From the cell containing the given text, extract its center point as (x, y) coordinate. 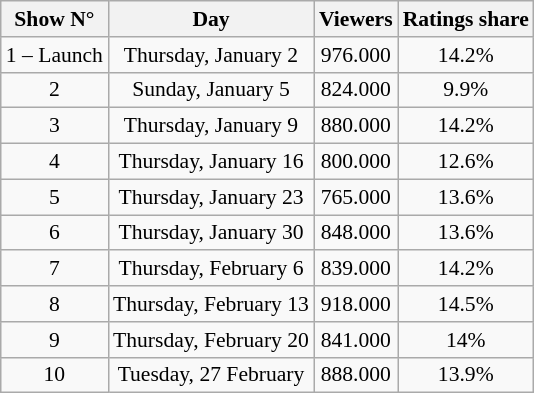
Viewers (356, 19)
839.000 (356, 269)
888.000 (356, 375)
Thursday, February 6 (211, 269)
824.000 (356, 90)
841.000 (356, 340)
800.000 (356, 162)
10 (54, 375)
765.000 (356, 197)
3 (54, 126)
14.5% (466, 304)
Tuesday, 27 February (211, 375)
Day (211, 19)
9.9% (466, 90)
13.9% (466, 375)
4 (54, 162)
Thursday, January 30 (211, 233)
Thursday, January 16 (211, 162)
Thursday, January 23 (211, 197)
Thursday, January 2 (211, 55)
6 (54, 233)
9 (54, 340)
Thursday, February 13 (211, 304)
1 – Launch (54, 55)
Ratings share (466, 19)
5 (54, 197)
880.000 (356, 126)
8 (54, 304)
Thursday, February 20 (211, 340)
7 (54, 269)
976.000 (356, 55)
Show N° (54, 19)
14% (466, 340)
Sunday, January 5 (211, 90)
2 (54, 90)
848.000 (356, 233)
Thursday, January 9 (211, 126)
918.000 (356, 304)
12.6% (466, 162)
